Locate the cell with the specified text and output its (X, Y) center coordinate. 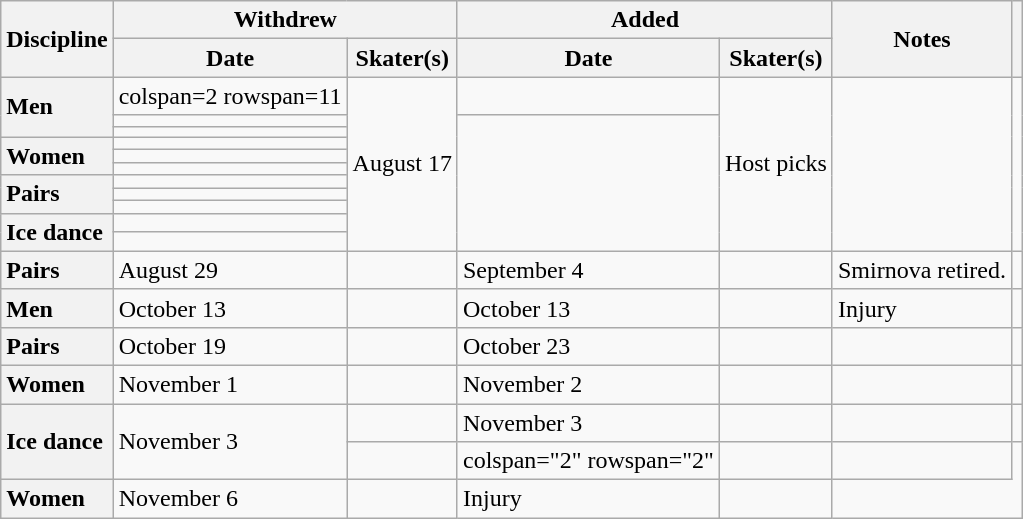
August 29 (230, 270)
November 1 (230, 384)
Notes (922, 39)
August 17 (402, 164)
November 2 (588, 384)
Added (644, 20)
colspan="2" rowspan="2" (588, 461)
Discipline (57, 39)
colspan=2 rowspan=11 (230, 96)
Host picks (776, 164)
Smirnova retired. (922, 270)
November 6 (230, 499)
October 23 (588, 346)
October 19 (230, 346)
September 4 (588, 270)
Withdrew (285, 20)
